For the text-containing cell, return its midpoint in [x, y] coordinate format. 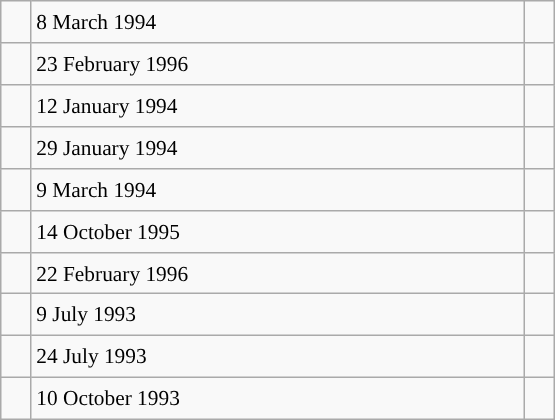
12 January 1994 [278, 106]
24 July 1993 [278, 357]
23 February 1996 [278, 64]
10 October 1993 [278, 399]
9 July 1993 [278, 315]
22 February 1996 [278, 273]
9 March 1994 [278, 189]
8 March 1994 [278, 22]
14 October 1995 [278, 231]
29 January 1994 [278, 148]
